Pinpoint the cell where the given text exists, returning its (X, Y) midpoint coordinate. 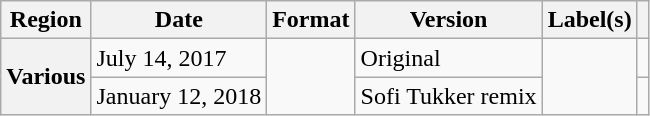
Various (46, 77)
Date (179, 20)
January 12, 2018 (179, 96)
Original (448, 58)
Version (448, 20)
Region (46, 20)
July 14, 2017 (179, 58)
Sofi Tukker remix (448, 96)
Format (311, 20)
Label(s) (590, 20)
